Identify which cell holds the provided text, then report its (X, Y) central coordinate. 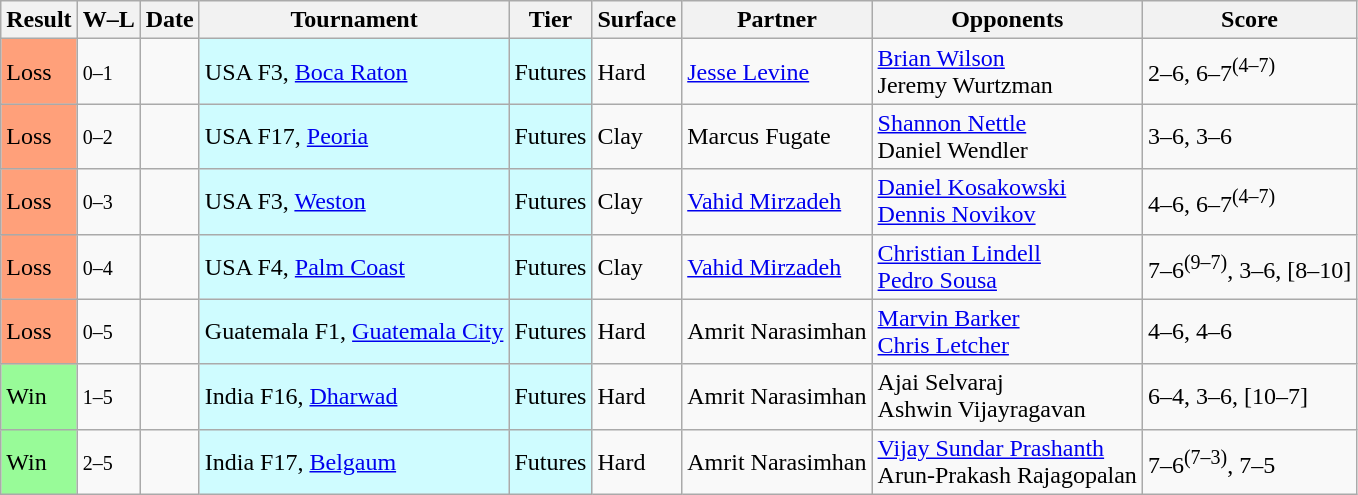
0–2 (108, 136)
2–6, 6–7(4–7) (1249, 72)
0–3 (108, 202)
Surface (637, 20)
0–5 (108, 332)
Vijay Sundar Prashanth Arun-Prakash Rajagopalan (1007, 462)
Guatemala F1, Guatemala City (354, 332)
India F16, Dharwad (354, 396)
W–L (108, 20)
6–4, 3–6, [10–7] (1249, 396)
Daniel Kosakowski Dennis Novikov (1007, 202)
India F17, Belgaum (354, 462)
Score (1249, 20)
0–1 (108, 72)
Partner (777, 20)
4–6, 6–7(4–7) (1249, 202)
7–6(9–7), 3–6, [8–10] (1249, 266)
7–6(7–3), 7–5 (1249, 462)
Tournament (354, 20)
USA F3, Weston (354, 202)
3–6, 3–6 (1249, 136)
USA F4, Palm Coast (354, 266)
Marcus Fugate (777, 136)
Brian Wilson Jeremy Wurtzman (1007, 72)
4–6, 4–6 (1249, 332)
Tier (550, 20)
USA F17, Peoria (354, 136)
Jesse Levine (777, 72)
Shannon Nettle Daniel Wendler (1007, 136)
Christian Lindell Pedro Sousa (1007, 266)
Date (170, 20)
USA F3, Boca Raton (354, 72)
1–5 (108, 396)
0–4 (108, 266)
Opponents (1007, 20)
2–5 (108, 462)
Marvin Barker Chris Letcher (1007, 332)
Ajai Selvaraj Ashwin Vijayragavan (1007, 396)
Result (39, 20)
